Provide the [X, Y] coordinate of the cell's center where the given text is located.  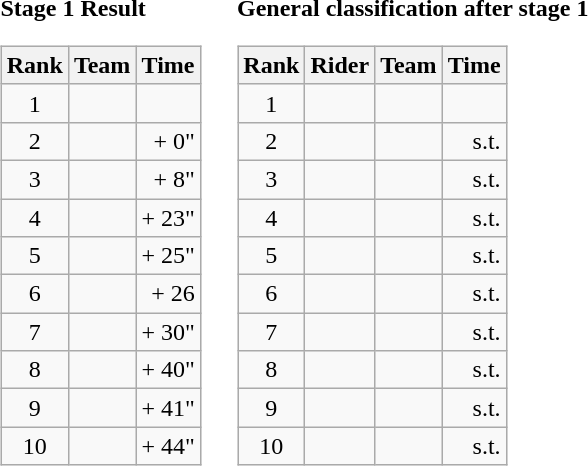
+ 41" [168, 408]
+ 40" [168, 370]
Rider [340, 65]
+ 25" [168, 256]
+ 8" [168, 179]
+ 30" [168, 332]
+ 23" [168, 217]
+ 26 [168, 294]
+ 44" [168, 446]
+ 0" [168, 141]
